Return [X, Y] of the center of cell containing provided text 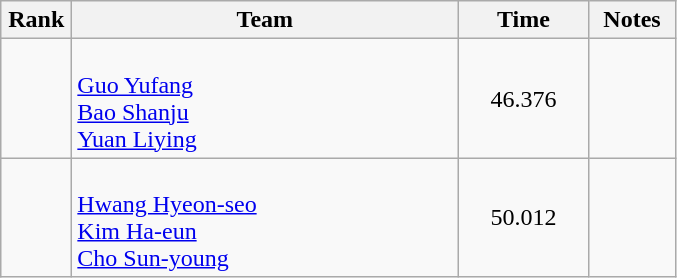
Notes [632, 20]
50.012 [524, 218]
Team [265, 20]
Time [524, 20]
Rank [36, 20]
46.376 [524, 98]
Guo YufangBao ShanjuYuan Liying [265, 98]
Hwang Hyeon-seoKim Ha-eunCho Sun-young [265, 218]
